Search for the cell housing the specified text and yield its [x, y] center coordinate. 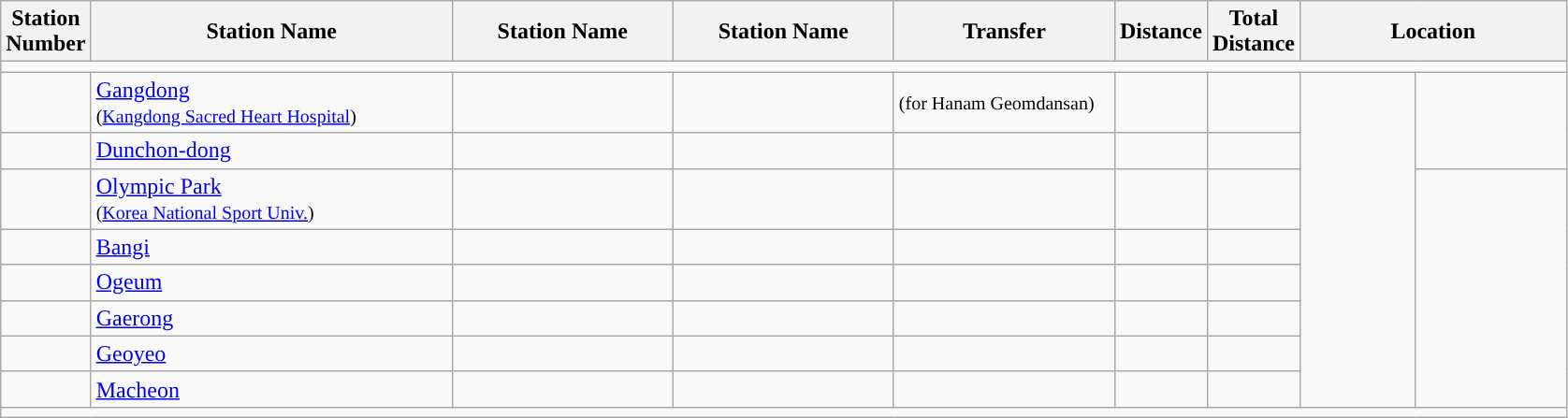
(for Hanam Geomdansan) [1004, 103]
Bangi [271, 247]
Macheon [271, 389]
Distance [1160, 32]
Ogeum [271, 282]
Transfer [1004, 32]
Dunchon-dong [271, 151]
Geoyeo [271, 353]
StationNumber [46, 32]
Location [1433, 32]
Gaerong [271, 318]
Olympic Park (Korea National Sport Univ.) [271, 198]
Gangdong (Kangdong Sacred Heart Hospital) [271, 103]
TotalDistance [1254, 32]
